Provide the (X, Y) coordinate of the cell's center where the given text is located.  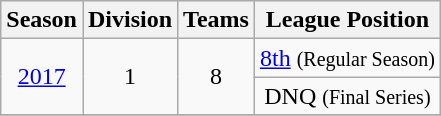
DNQ (Final Series) (347, 96)
8 (216, 77)
2017 (42, 77)
League Position (347, 20)
8th (Regular Season) (347, 58)
Division (130, 20)
1 (130, 77)
Season (42, 20)
Teams (216, 20)
